Extract the (x, y) coordinate from the center of the cell holding the provided text.  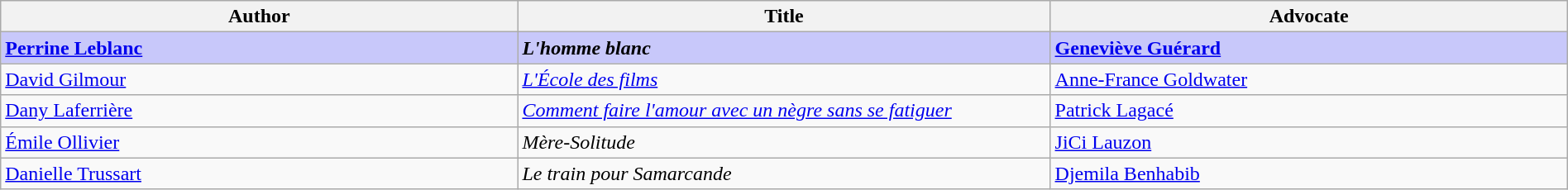
L'homme blanc (784, 48)
Geneviève Guérard (1308, 48)
Émile Ollivier (260, 142)
Comment faire l'amour avec un nègre sans se fatiguer (784, 111)
L'École des films (784, 79)
David Gilmour (260, 79)
Patrick Lagacé (1308, 111)
Author (260, 17)
Dany Laferrière (260, 111)
Mère-Solitude (784, 142)
Danielle Trussart (260, 173)
Anne-France Goldwater (1308, 79)
Title (784, 17)
Perrine Leblanc (260, 48)
Le train pour Samarcande (784, 173)
Djemila Benhabib (1308, 173)
Advocate (1308, 17)
JiCi Lauzon (1308, 142)
